Detect which cell encompasses the target text, then output its (X, Y) center coordinate. 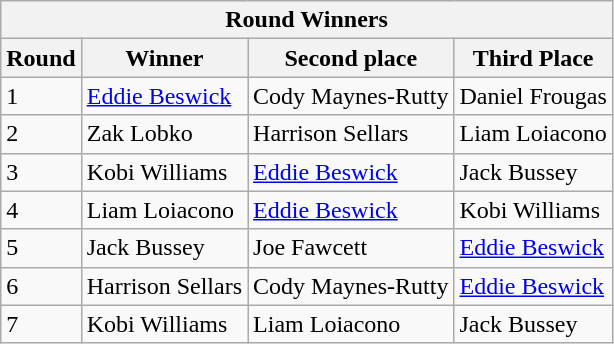
Third Place (533, 58)
7 (41, 324)
2 (41, 134)
Round (41, 58)
4 (41, 210)
Round Winners (307, 20)
Daniel Frougas (533, 96)
5 (41, 248)
1 (41, 96)
3 (41, 172)
Zak Lobko (164, 134)
Winner (164, 58)
6 (41, 286)
Second place (351, 58)
Joe Fawcett (351, 248)
